Pinpoint the cell where the given text exists, returning its [x, y] midpoint coordinate. 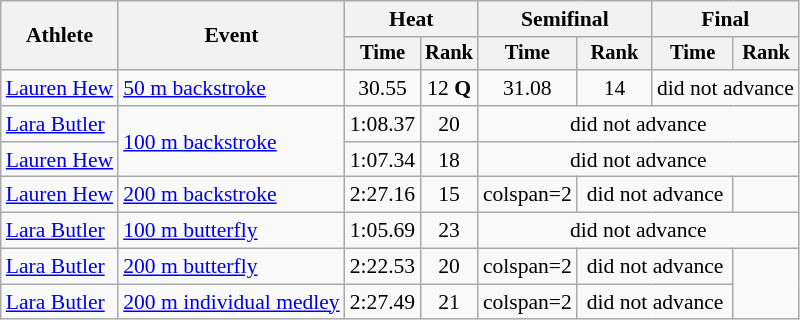
1:08.37 [382, 124]
21 [449, 302]
Athlete [60, 36]
50 m backstroke [232, 88]
1:07.34 [382, 160]
30.55 [382, 88]
2:27.16 [382, 195]
18 [449, 160]
31.08 [528, 88]
14 [614, 88]
200 m backstroke [232, 195]
100 m backstroke [232, 142]
1:05.69 [382, 231]
200 m butterfly [232, 267]
23 [449, 231]
Heat [412, 19]
2:27.49 [382, 302]
100 m butterfly [232, 231]
Event [232, 36]
200 m individual medley [232, 302]
2:22.53 [382, 267]
15 [449, 195]
Semifinal [565, 19]
Final [726, 19]
12 Q [449, 88]
